Search for the cell housing the specified text and yield its [x, y] center coordinate. 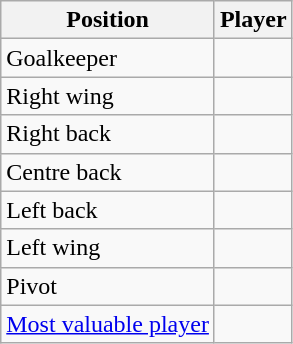
Centre back [108, 172]
Left back [108, 210]
Position [108, 20]
Pivot [108, 286]
Right wing [108, 96]
Right back [108, 134]
Left wing [108, 248]
Most valuable player [108, 324]
Goalkeeper [108, 58]
Player [253, 20]
